Return [x, y] of the center of cell containing provided text 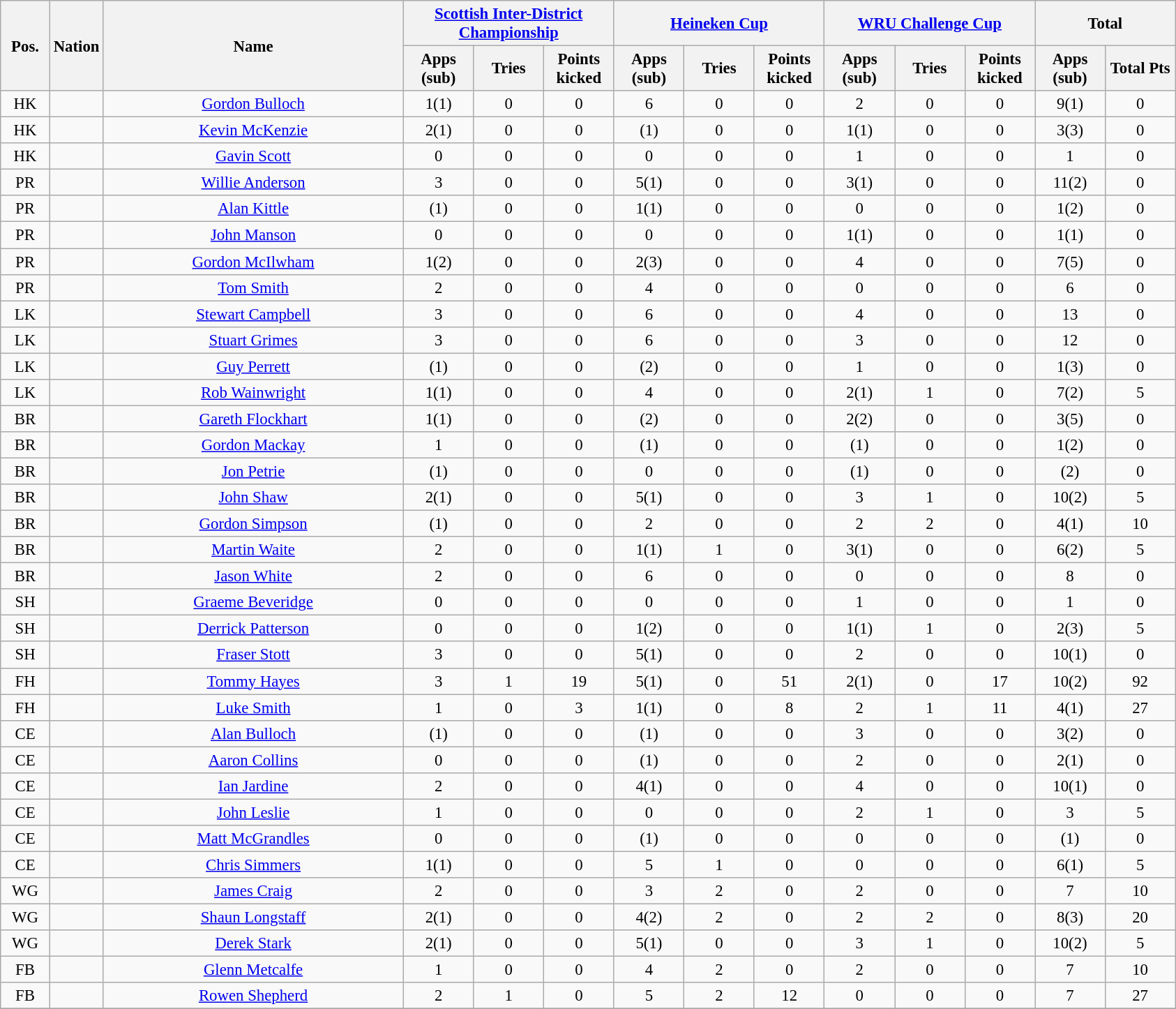
Gordon Bulloch [254, 104]
20 [1140, 918]
Alan Bulloch [254, 733]
Glenn Metcalfe [254, 970]
Gordon McIlwham [254, 262]
Rob Wainwright [254, 393]
3(3) [1070, 130]
Total [1105, 24]
Matt McGrandles [254, 839]
Derek Stark [254, 943]
Shaun Longstaff [254, 918]
Jason White [254, 576]
Fraser Stott [254, 655]
Nation [76, 46]
Stewart Campbell [254, 314]
Martin Waite [254, 550]
3(5) [1070, 419]
1(3) [1070, 366]
6(1) [1070, 865]
John Leslie [254, 812]
WRU Challenge Cup [930, 24]
Gordon Mackay [254, 445]
Name [254, 46]
Derrick Patterson [254, 629]
Gordon Simpson [254, 524]
2(2) [859, 419]
6(2) [1070, 550]
Graeme Beveridge [254, 602]
John Shaw [254, 498]
Jon Petrie [254, 471]
Total Pts [1140, 68]
17 [1000, 681]
7(2) [1070, 393]
92 [1140, 681]
Gavin Scott [254, 156]
Aaron Collins [254, 760]
9(1) [1070, 104]
11(2) [1070, 183]
Tom Smith [254, 287]
11 [1000, 708]
Tommy Hayes [254, 681]
Ian Jardine [254, 786]
51 [790, 681]
John Manson [254, 235]
Luke Smith [254, 708]
Alan Kittle [254, 209]
Kevin McKenzie [254, 130]
James Craig [254, 891]
Rowen Shepherd [254, 996]
Guy Perrett [254, 366]
8(3) [1070, 918]
Willie Anderson [254, 183]
4(2) [649, 918]
3(2) [1070, 733]
Heineken Cup [719, 24]
Chris Simmers [254, 865]
7(5) [1070, 262]
19 [579, 681]
13 [1070, 314]
Scottish Inter-District Championship [508, 24]
Gareth Flockhart [254, 419]
Stuart Grimes [254, 340]
Pos. [25, 46]
